Return (X, Y) of the center of cell containing provided text 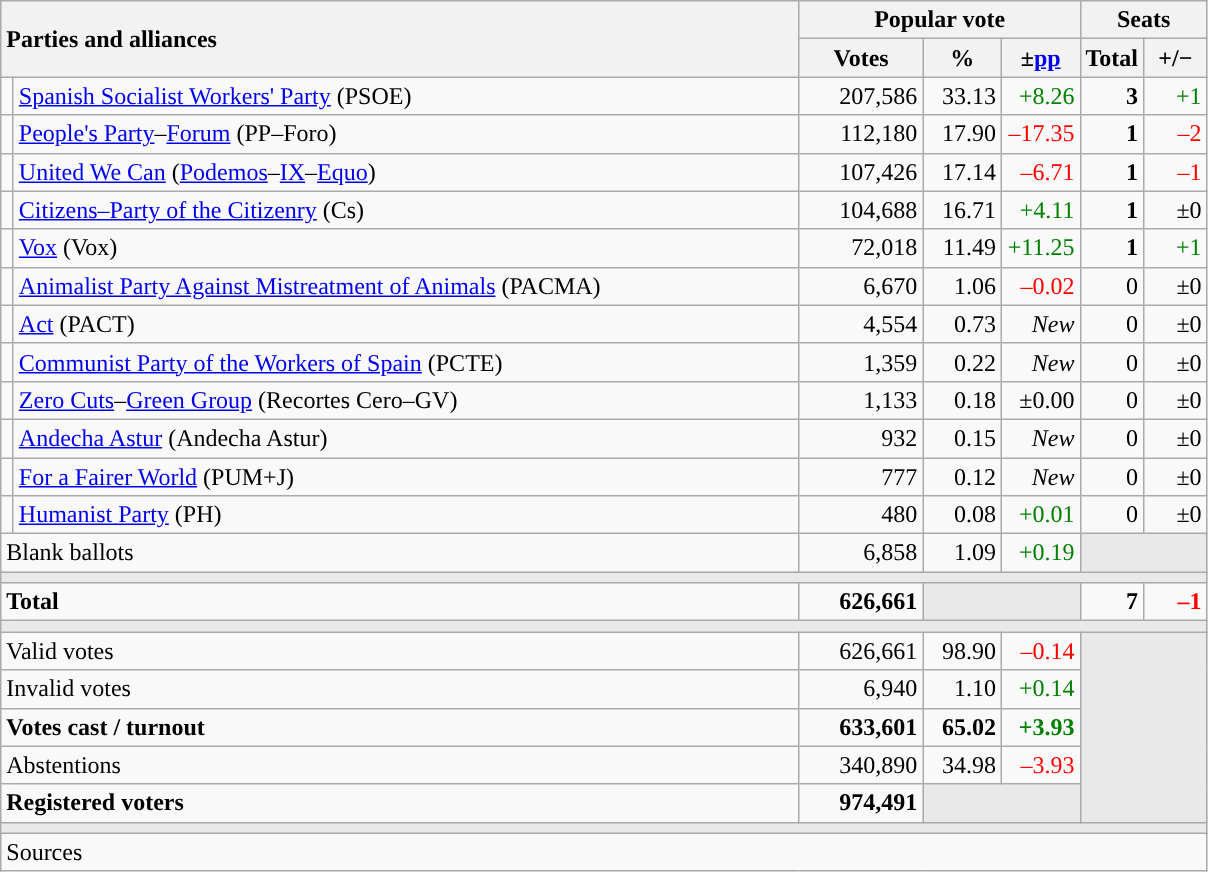
% (962, 58)
Popular vote (940, 20)
±pp (1040, 58)
Blank ballots (400, 553)
–2 (1176, 134)
Andecha Astur (Andecha Astur) (406, 438)
+0.01 (1040, 515)
+4.11 (1040, 210)
±0.00 (1040, 400)
33.13 (962, 96)
0.12 (962, 477)
Communist Party of the Workers of Spain (PCTE) (406, 362)
777 (861, 477)
Parties and alliances (400, 39)
6,940 (861, 689)
Abstentions (400, 765)
Votes (861, 58)
People's Party–Forum (PP–Foro) (406, 134)
207,586 (861, 96)
Vox (Vox) (406, 248)
0.18 (962, 400)
–6.71 (1040, 172)
0.22 (962, 362)
–17.35 (1040, 134)
–3.93 (1040, 765)
–0.14 (1040, 651)
11.49 (962, 248)
633,601 (861, 727)
+0.19 (1040, 553)
1,133 (861, 400)
112,180 (861, 134)
0.73 (962, 324)
65.02 (962, 727)
Votes cast / turnout (400, 727)
16.71 (962, 210)
340,890 (861, 765)
Registered voters (400, 803)
+/− (1176, 58)
4,554 (861, 324)
Citizens–Party of the Citizenry (Cs) (406, 210)
1.09 (962, 553)
17.90 (962, 134)
7 (1112, 602)
974,491 (861, 803)
72,018 (861, 248)
932 (861, 438)
34.98 (962, 765)
Seats (1144, 20)
+11.25 (1040, 248)
Humanist Party (PH) (406, 515)
104,688 (861, 210)
Act (PACT) (406, 324)
107,426 (861, 172)
1.10 (962, 689)
0.08 (962, 515)
Spanish Socialist Workers' Party (PSOE) (406, 96)
Sources (604, 852)
3 (1112, 96)
1.06 (962, 286)
United We Can (Podemos–IX–Equo) (406, 172)
+8.26 (1040, 96)
Invalid votes (400, 689)
480 (861, 515)
6,670 (861, 286)
98.90 (962, 651)
+3.93 (1040, 727)
Animalist Party Against Mistreatment of Animals (PACMA) (406, 286)
0.15 (962, 438)
Valid votes (400, 651)
Zero Cuts–Green Group (Recortes Cero–GV) (406, 400)
17.14 (962, 172)
6,858 (861, 553)
1,359 (861, 362)
–0.02 (1040, 286)
For a Fairer World (PUM+J) (406, 477)
+0.14 (1040, 689)
